Identify which cell holds the provided text, then report its [X, Y] central coordinate. 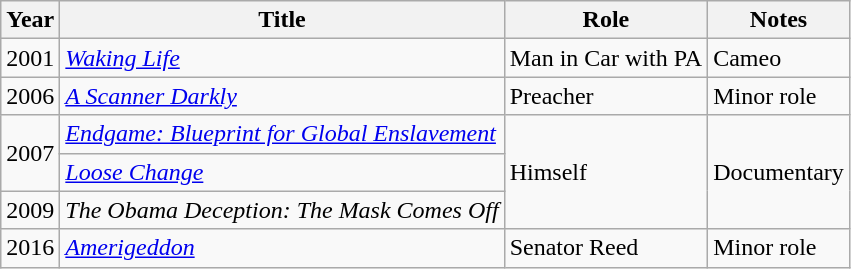
Senator Reed [606, 248]
Notes [779, 20]
Cameo [779, 58]
Man in Car with PA [606, 58]
2009 [30, 210]
The Obama Deception: The Mask Comes Off [282, 210]
Preacher [606, 96]
2016 [30, 248]
Role [606, 20]
Waking Life [282, 58]
Loose Change [282, 172]
2006 [30, 96]
Endgame: Blueprint for Global Enslavement [282, 134]
Amerigeddon [282, 248]
Documentary [779, 172]
Title [282, 20]
Year [30, 20]
2001 [30, 58]
2007 [30, 153]
Himself [606, 172]
A Scanner Darkly [282, 96]
